Return the (x, y) coordinate for the center point of the cell that contains the specified text.  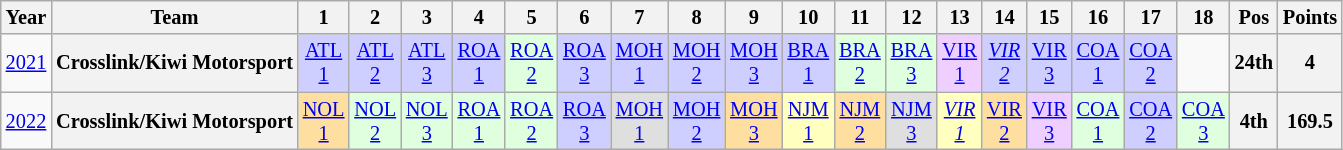
NOL2 (375, 121)
ATL3 (427, 63)
NJM1 (808, 121)
NOL3 (427, 121)
ATL1 (324, 63)
3 (427, 17)
Points (1310, 17)
2 (375, 17)
13 (960, 17)
NJM2 (860, 121)
11 (860, 17)
17 (1150, 17)
9 (754, 17)
NOL1 (324, 121)
Team (174, 17)
14 (1004, 17)
COA3 (1204, 121)
BRA1 (808, 63)
2022 (26, 121)
169.5 (1310, 121)
ATL2 (375, 63)
Year (26, 17)
2021 (26, 63)
8 (696, 17)
4th (1254, 121)
7 (640, 17)
6 (584, 17)
18 (1204, 17)
BRA3 (912, 63)
Pos (1254, 17)
24th (1254, 63)
10 (808, 17)
16 (1098, 17)
NJM3 (912, 121)
15 (1050, 17)
1 (324, 17)
12 (912, 17)
BRA2 (860, 63)
5 (532, 17)
